Find where the given text appears and provide that cell's center as [X, Y] coordinate. 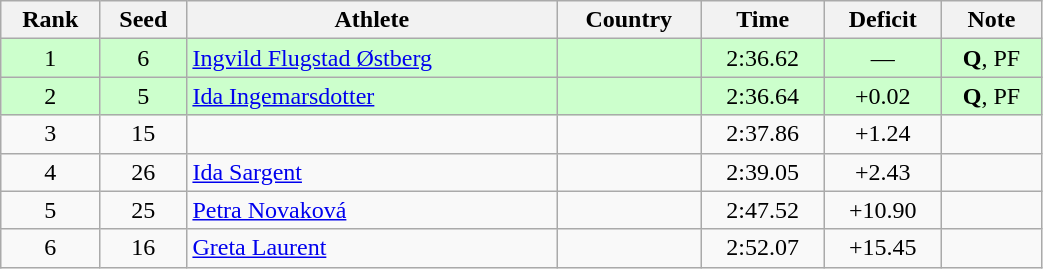
Time [763, 20]
+15.45 [882, 248]
Country [629, 20]
25 [144, 210]
2:39.05 [763, 172]
Rank [50, 20]
Greta Laurent [372, 248]
Seed [144, 20]
Athlete [372, 20]
16 [144, 248]
+10.90 [882, 210]
1 [50, 58]
+2.43 [882, 172]
2:52.07 [763, 248]
Petra Novaková [372, 210]
2:36.62 [763, 58]
Ingvild Flugstad Østberg [372, 58]
2:37.86 [763, 134]
2 [50, 96]
+1.24 [882, 134]
+0.02 [882, 96]
15 [144, 134]
26 [144, 172]
2:47.52 [763, 210]
Deficit [882, 20]
Ida Sargent [372, 172]
2:36.64 [763, 96]
3 [50, 134]
— [882, 58]
Ida Ingemarsdotter [372, 96]
Note [992, 20]
4 [50, 172]
